Output the [X, Y] coordinate of the center of the cell containing the given text.  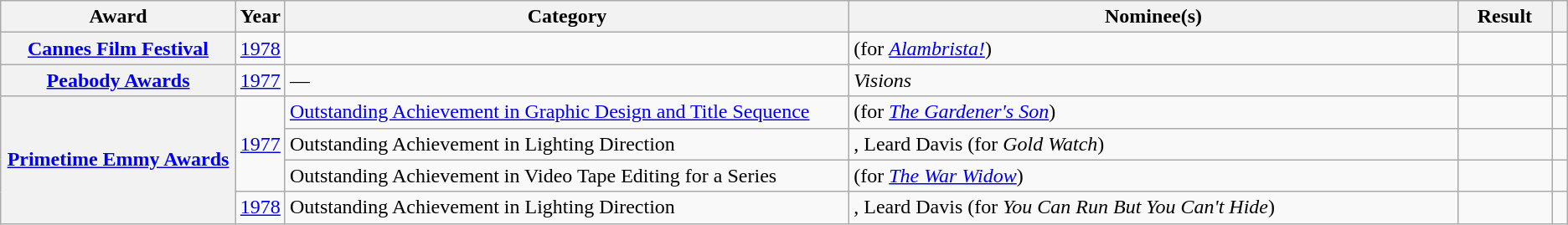
— [566, 80]
Peabody Awards [119, 80]
Year [260, 17]
Outstanding Achievement in Video Tape Editing for a Series [566, 176]
Nominee(s) [1154, 17]
Visions [1154, 80]
(for The War Widow) [1154, 176]
Cannes Film Festival [119, 49]
(for Alambrista!) [1154, 49]
Outstanding Achievement in Graphic Design and Title Sequence [566, 112]
(for The Gardener's Son) [1154, 112]
, Leard Davis (for You Can Run But You Can't Hide) [1154, 207]
, Leard Davis (for Gold Watch) [1154, 144]
Result [1504, 17]
Primetime Emmy Awards [119, 160]
Award [119, 17]
Category [566, 17]
